Return [X, Y] of the center of cell containing provided text 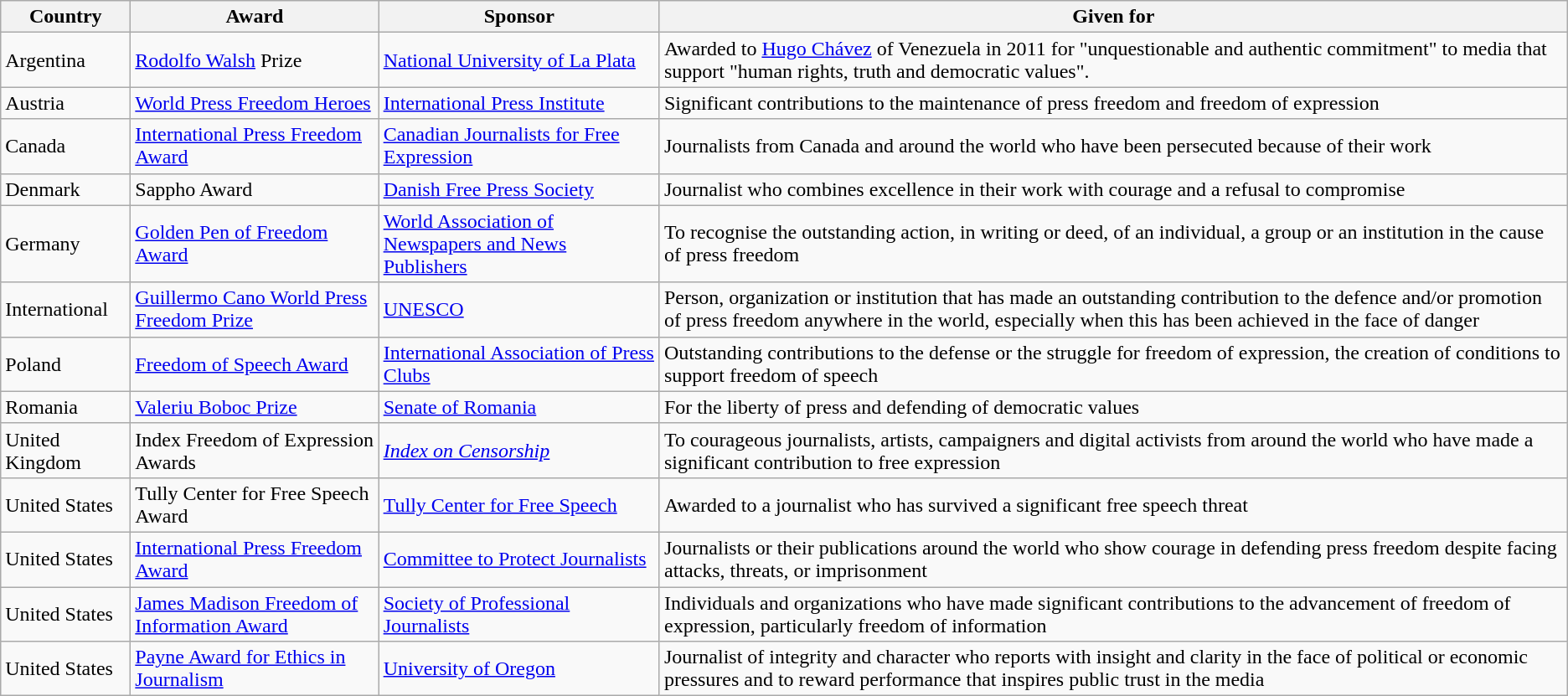
Senate of Romania [519, 407]
Committee to Protect Journalists [519, 559]
University of Oregon [519, 668]
Danish Free Press Society [519, 189]
Canadian Journalists for Free Expression [519, 146]
Country [65, 17]
Romania [65, 407]
World Press Freedom Heroes [255, 103]
Valeriu Boboc Prize [255, 407]
Journalists from Canada and around the world who have been persecuted because of their work [1113, 146]
UNESCO [519, 310]
Outstanding contributions to the defense or the struggle for freedom of expression, the creation of conditions to support freedom of speech [1113, 363]
Tully Center for Free Speech Award [255, 504]
National University of La Plata [519, 60]
International Press Institute [519, 103]
James Madison Freedom of Information Award [255, 613]
Journalists or their publications around the world who show courage in defending press freedom despite facing attacks, threats, or imprisonment [1113, 559]
Austria [65, 103]
United Kingdom [65, 451]
Sappho Award [255, 189]
For the liberty of press and defending of democratic values [1113, 407]
Freedom of Speech Award [255, 363]
Denmark [65, 189]
Index on Censorship [519, 451]
Journalist who combines excellence in their work with courage and a refusal to compromise [1113, 189]
Significant contributions to the maintenance of press freedom and freedom of expression [1113, 103]
Awarded to a journalist who has survived a significant free speech threat [1113, 504]
Index Freedom of Expression Awards [255, 451]
Rodolfo Walsh Prize [255, 60]
Argentina [65, 60]
Germany [65, 244]
Poland [65, 363]
International [65, 310]
World Association of Newspapers and News Publishers [519, 244]
Payne Award for Ethics in Journalism [255, 668]
Guillermo Cano World Press Freedom Prize [255, 310]
Award [255, 17]
Canada [65, 146]
Given for [1113, 17]
Golden Pen of Freedom Award [255, 244]
To recognise the outstanding action, in writing or deed, of an individual, a group or an institution in the cause of press freedom [1113, 244]
Tully Center for Free Speech [519, 504]
International Association of Press Clubs [519, 363]
Society of Professional Journalists [519, 613]
Sponsor [519, 17]
